Return the (X, Y) coordinate for the center point of the cell that contains the specified text.  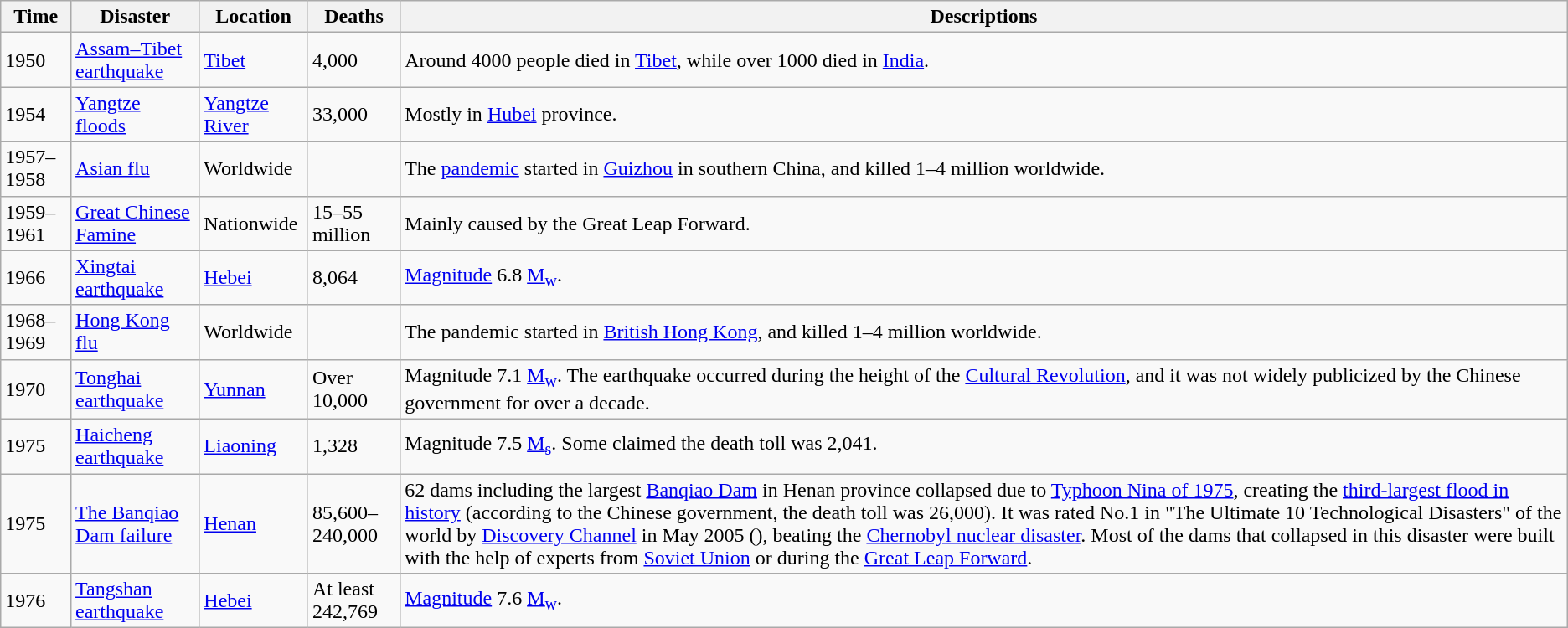
85,600–240,000 (353, 524)
1957–1958 (36, 169)
Haicheng earthquake (136, 447)
Yangtze floods (136, 114)
1970 (36, 389)
Descriptions (984, 17)
1954 (36, 114)
Liaoning (254, 447)
Deaths (353, 17)
Magnitude 6.8 Mw. (984, 278)
Yunnan (254, 389)
Mainly caused by the Great Leap Forward. (984, 223)
1976 (36, 601)
8,064 (353, 278)
Yangtze River (254, 114)
Henan (254, 524)
Tonghai earthquake (136, 389)
15–55 million (353, 223)
Nationwide (254, 223)
Tibet (254, 60)
1968–1969 (36, 332)
1,328 (353, 447)
Disaster (136, 17)
Around 4000 people died in Tibet, while over 1000 died in India. (984, 60)
The Banqiao Dam failure (136, 524)
The pandemic started in British Hong Kong, and killed 1–4 million worldwide. (984, 332)
At least 242,769 (353, 601)
Xingtai earthquake (136, 278)
Magnitude 7.6 Mw. (984, 601)
Assam–Tibet earthquake (136, 60)
1966 (36, 278)
33,000 (353, 114)
The pandemic started in Guizhou in southern China, and killed 1–4 million worldwide. (984, 169)
Asian flu (136, 169)
Time (36, 17)
Magnitude 7.5 Ms. Some claimed the death toll was 2,041. (984, 447)
1959–1961 (36, 223)
Location (254, 17)
Hong Kong flu (136, 332)
Great Chinese Famine (136, 223)
Over 10,000 (353, 389)
Tangshan earthquake (136, 601)
4,000 (353, 60)
Mostly in Hubei province. (984, 114)
1950 (36, 60)
